Return the (x, y) coordinate for the center point of the cell that contains the specified text.  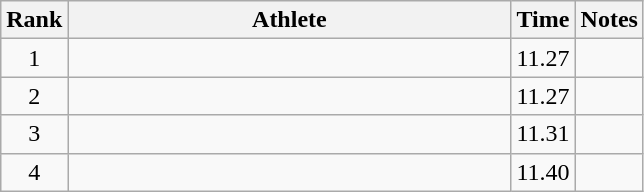
2 (34, 96)
4 (34, 172)
Notes (609, 20)
Athlete (290, 20)
1 (34, 58)
11.31 (543, 134)
11.40 (543, 172)
Rank (34, 20)
3 (34, 134)
Time (543, 20)
